Extract the [X, Y] coordinate from the center of the cell holding the provided text.  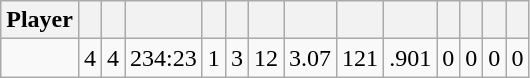
3.07 [310, 58]
Player [40, 20]
3 [236, 58]
234:23 [164, 58]
121 [360, 58]
1 [214, 58]
12 [266, 58]
.901 [410, 58]
